Scan for the cell matching the given text and deliver its [X, Y] coordinate at center. 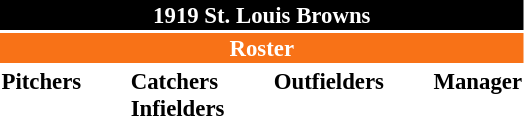
1919 St. Louis Browns [262, 15]
Roster [262, 48]
